Return [X, Y] of the center of cell containing provided text 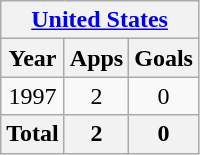
1997 [33, 96]
Goals [164, 58]
Total [33, 134]
Year [33, 58]
United States [100, 20]
Apps [96, 58]
